Provide the (X, Y) coordinate of the cell's center where the given text is located.  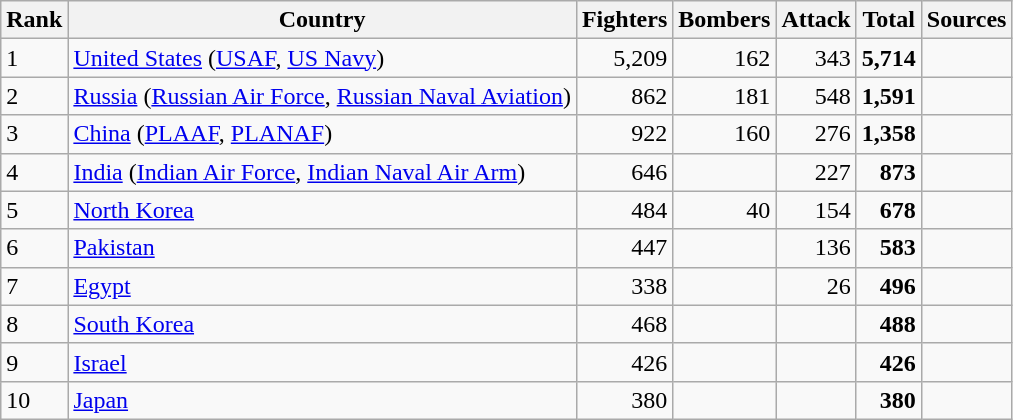
154 (816, 210)
United States (USAF, US Navy) (322, 58)
7 (34, 286)
India (Indian Air Force, Indian Naval Air Arm) (322, 172)
Sources (966, 20)
338 (624, 286)
South Korea (322, 324)
1 (34, 58)
162 (724, 58)
Japan (322, 400)
Russia (Russian Air Force, Russian Naval Aviation) (322, 96)
9 (34, 362)
3 (34, 134)
488 (888, 324)
26 (816, 286)
North Korea (322, 210)
583 (888, 248)
447 (624, 248)
Israel (322, 362)
862 (624, 96)
484 (624, 210)
Pakistan (322, 248)
1,591 (888, 96)
Rank (34, 20)
5,209 (624, 58)
227 (816, 172)
136 (816, 248)
496 (888, 286)
6 (34, 248)
160 (724, 134)
Total (888, 20)
873 (888, 172)
Bombers (724, 20)
Fighters (624, 20)
8 (34, 324)
Attack (816, 20)
China (PLAAF, PLANAF) (322, 134)
10 (34, 400)
5 (34, 210)
5,714 (888, 58)
4 (34, 172)
343 (816, 58)
Egypt (322, 286)
548 (816, 96)
2 (34, 96)
Country (322, 20)
922 (624, 134)
276 (816, 134)
1,358 (888, 134)
181 (724, 96)
468 (624, 324)
40 (724, 210)
678 (888, 210)
646 (624, 172)
